Capture the cell that displays the provided text and extract its (X, Y) central coordinate. 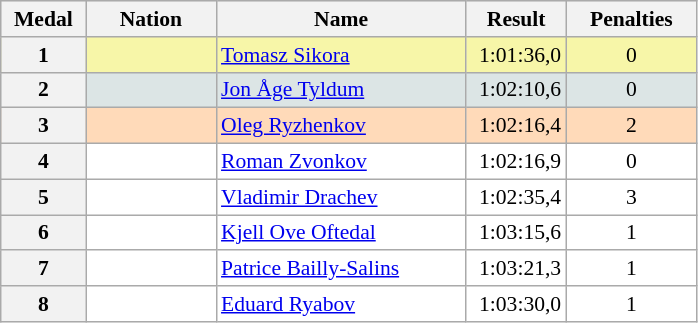
Nation (151, 19)
Name (341, 19)
1:02:16,4 (516, 126)
Oleg Ryzhenkov (341, 126)
1:02:16,9 (516, 162)
1:01:36,0 (516, 55)
4 (44, 162)
Vladimir Drachev (341, 197)
Kjell Ove Oftedal (341, 233)
Patrice Bailly-Salins (341, 269)
Penalties (631, 19)
6 (44, 233)
1:03:21,3 (516, 269)
Medal (44, 19)
Roman Zvonkov (341, 162)
Eduard Ryabov (341, 304)
5 (44, 197)
1:02:10,6 (516, 90)
1:03:30,0 (516, 304)
Tomasz Sikora (341, 55)
7 (44, 269)
8 (44, 304)
1:03:15,6 (516, 233)
1:02:35,4 (516, 197)
Jon Åge Tyldum (341, 90)
Result (516, 19)
